Return the [x, y] coordinate for the center point of the cell that contains the specified text.  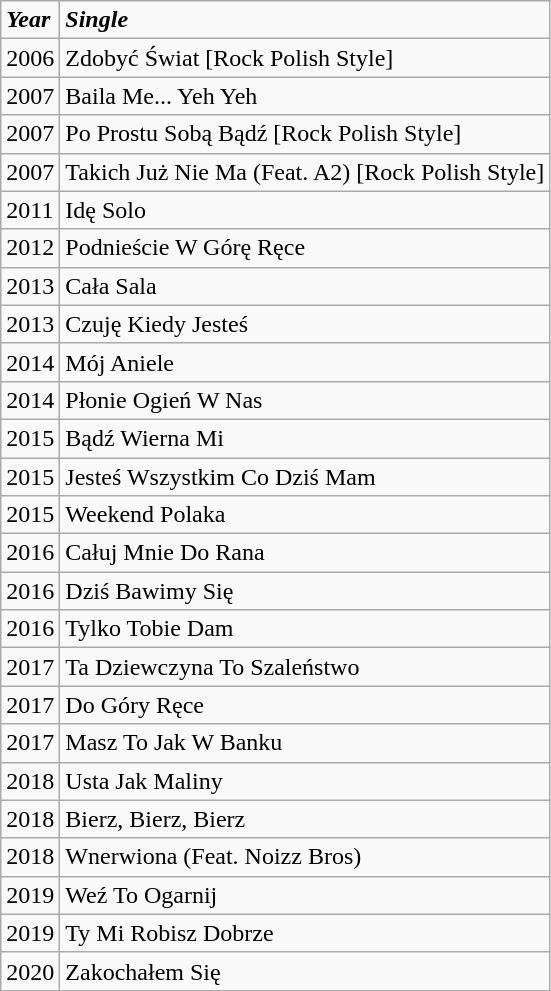
2011 [30, 210]
Usta Jak Maliny [305, 781]
Płonie Ogień W Nas [305, 400]
Single [305, 20]
Masz To Jak W Banku [305, 743]
Cała Sala [305, 286]
Bierz, Bierz, Bierz [305, 819]
Całuj Mnie Do Rana [305, 553]
Mój Aniele [305, 362]
Czuję Kiedy Jesteś [305, 324]
Bądź Wierna Mi [305, 438]
Takich Już Nie Ma (Feat. A2) [Rock Polish Style] [305, 172]
Year [30, 20]
Weekend Polaka [305, 515]
Po Prostu Sobą Bądź [Rock Polish Style] [305, 134]
Wnerwiona (Feat. Noizz Bros) [305, 857]
2012 [30, 248]
Jesteś Wszystkim Co Dziś Mam [305, 477]
Dziś Bawimy Się [305, 591]
Tylko Tobie Dam [305, 629]
Do Góry Ręce [305, 705]
2020 [30, 971]
Weź To Ogarnij [305, 895]
Idę Solo [305, 210]
Zakochałem Się [305, 971]
Ta Dziewczyna To Szaleństwo [305, 667]
Ty Mi Robisz Dobrze [305, 933]
2006 [30, 58]
Baila Me... Yeh Yeh [305, 96]
Zdobyć Świat [Rock Polish Style] [305, 58]
Podnieście W Górę Ręce [305, 248]
